Return (x, y) of the center of cell containing provided text 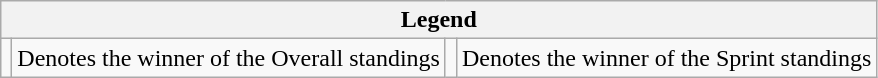
Denotes the winner of the Overall standings (229, 58)
Legend (439, 20)
Denotes the winner of the Sprint standings (666, 58)
